Locate the cell with the specified text and output its [x, y] center coordinate. 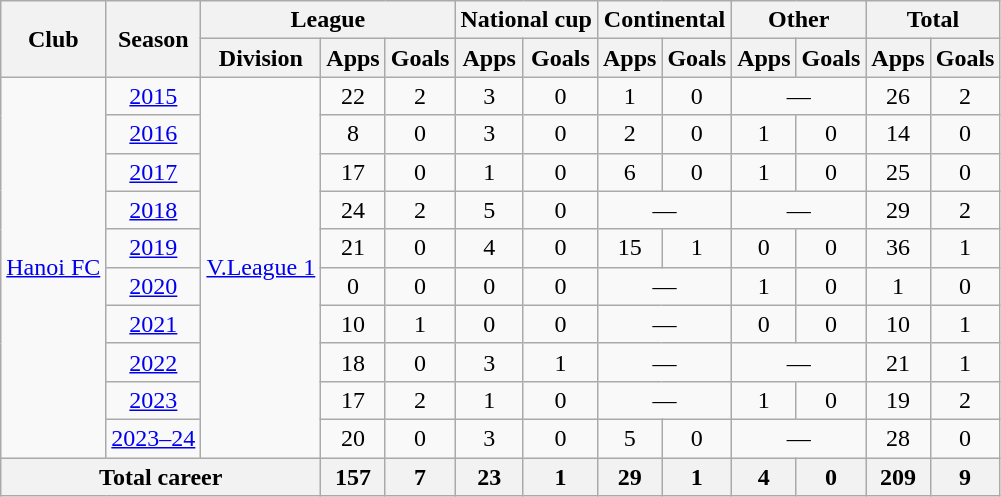
Season [154, 39]
V.League 1 [261, 268]
2023 [154, 400]
2017 [154, 172]
2015 [154, 96]
22 [353, 96]
14 [898, 134]
2023–24 [154, 438]
2018 [154, 210]
15 [629, 248]
28 [898, 438]
League [328, 20]
9 [965, 477]
19 [898, 400]
Hanoi FC [54, 268]
36 [898, 248]
2022 [154, 362]
18 [353, 362]
20 [353, 438]
National cup [526, 20]
Total career [161, 477]
2020 [154, 286]
25 [898, 172]
26 [898, 96]
8 [353, 134]
Continental [664, 20]
209 [898, 477]
Total [933, 20]
7 [420, 477]
2016 [154, 134]
23 [489, 477]
Club [54, 39]
24 [353, 210]
6 [629, 172]
157 [353, 477]
2021 [154, 324]
Other [799, 20]
Division [261, 58]
2019 [154, 248]
